From the cell containing the given text, extract its center point as [x, y] coordinate. 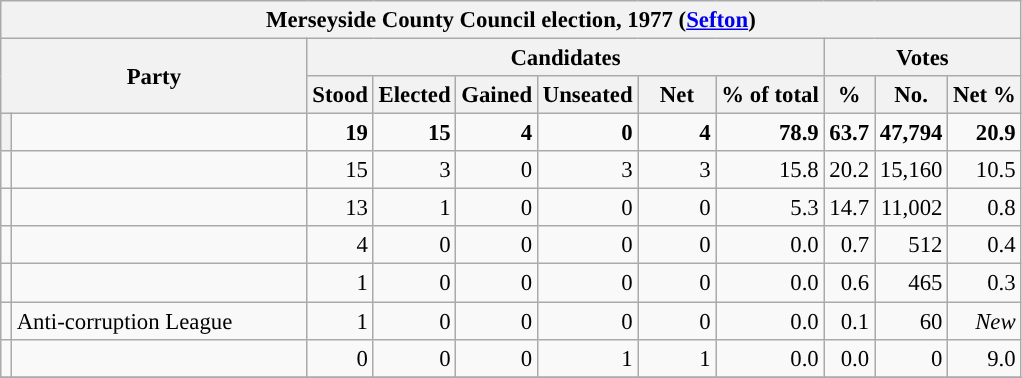
Net % [984, 95]
11,002 [910, 208]
19 [340, 133]
13 [340, 208]
5.3 [770, 208]
% [849, 95]
15,160 [910, 170]
47,794 [910, 133]
60 [910, 321]
0.8 [984, 208]
20.9 [984, 133]
% of total [770, 95]
Elected [414, 95]
Candidates [566, 58]
0.4 [984, 245]
63.7 [849, 133]
Party [154, 76]
0.7 [849, 245]
New [984, 321]
Stood [340, 95]
15.8 [770, 170]
14.7 [849, 208]
9.0 [984, 358]
10.5 [984, 170]
No. [910, 95]
0.1 [849, 321]
78.9 [770, 133]
Anti-corruption League [159, 321]
20.2 [849, 170]
0.6 [849, 283]
512 [910, 245]
Gained [496, 95]
Merseyside County Council election, 1977 (Sefton) [511, 20]
Net [677, 95]
Unseated [587, 95]
465 [910, 283]
0.3 [984, 283]
Votes [922, 58]
